Identify which cell holds the provided text, then report its (X, Y) central coordinate. 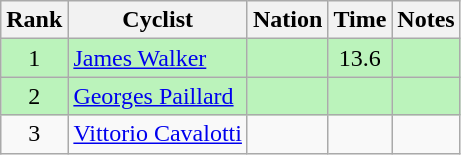
Nation (287, 20)
Notes (426, 20)
2 (34, 96)
13.6 (360, 58)
Cyclist (158, 20)
James Walker (158, 58)
Time (360, 20)
3 (34, 134)
Rank (34, 20)
Vittorio Cavalotti (158, 134)
1 (34, 58)
Georges Paillard (158, 96)
